Capture the cell that displays the provided text and extract its [X, Y] central coordinate. 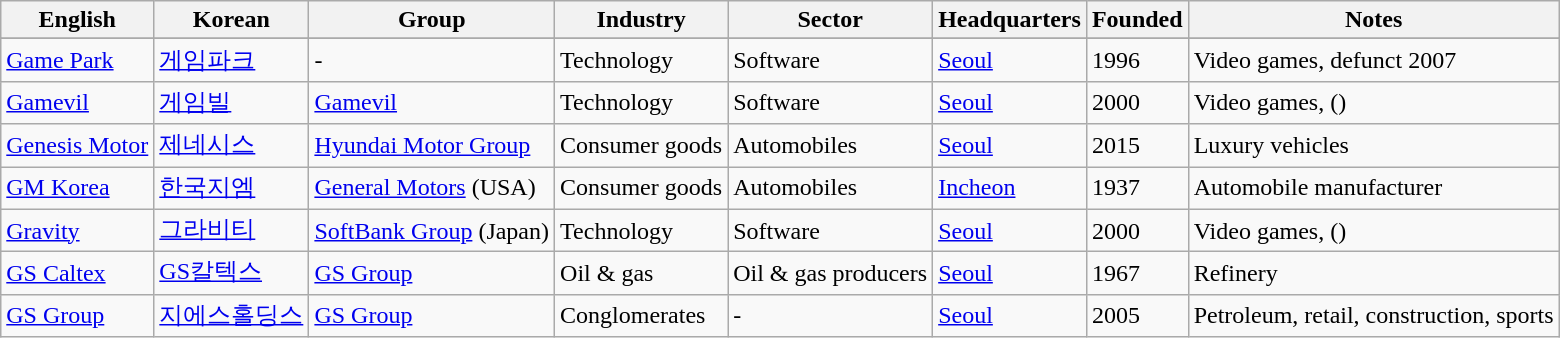
Korean [232, 20]
2005 [1137, 316]
GM Korea [78, 188]
GS칼텍스 [232, 274]
GS Caltex [78, 274]
Hyundai Motor Group [432, 146]
1937 [1137, 188]
General Motors (USA) [432, 188]
Oil & gas producers [830, 274]
지에스홀딩스 [232, 316]
Game Park [78, 60]
1967 [1137, 274]
Sector [830, 20]
Notes [1374, 20]
게임파크 [232, 60]
2015 [1137, 146]
Gravity [78, 230]
제네시스 [232, 146]
Oil & gas [642, 274]
한국지엠 [232, 188]
Incheon [1010, 188]
Founded [1137, 20]
Industry [642, 20]
그라비티 [232, 230]
Group [432, 20]
Luxury vehicles [1374, 146]
Genesis Motor [78, 146]
1996 [1137, 60]
Headquarters [1010, 20]
Video games, defunct 2007 [1374, 60]
English [78, 20]
Refinery [1374, 274]
Petroleum, retail, construction, sports [1374, 316]
Automobile manufacturer [1374, 188]
Conglomerates [642, 316]
SoftBank Group (Japan) [432, 230]
게임빌 [232, 102]
